From the cell containing the given text, extract its center point as [X, Y] coordinate. 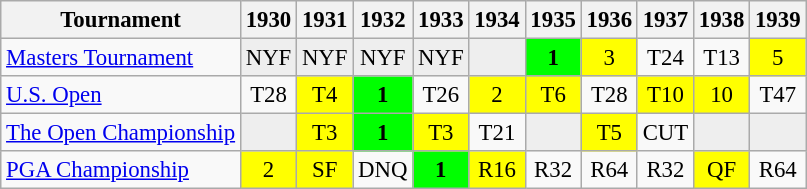
5 [778, 58]
T47 [778, 95]
1934 [497, 20]
T4 [325, 95]
DNQ [383, 170]
T10 [665, 95]
SF [325, 170]
T24 [665, 58]
10 [722, 95]
R16 [497, 170]
The Open Championship [121, 133]
1931 [325, 20]
T13 [722, 58]
T6 [553, 95]
1936 [609, 20]
T21 [497, 133]
1930 [268, 20]
3 [609, 58]
1939 [778, 20]
Tournament [121, 20]
U.S. Open [121, 95]
1932 [383, 20]
1938 [722, 20]
1933 [441, 20]
Masters Tournament [121, 58]
1935 [553, 20]
T26 [441, 95]
T5 [609, 133]
CUT [665, 133]
PGA Championship [121, 170]
QF [722, 170]
1937 [665, 20]
